Identify which cell holds the provided text, then report its [x, y] central coordinate. 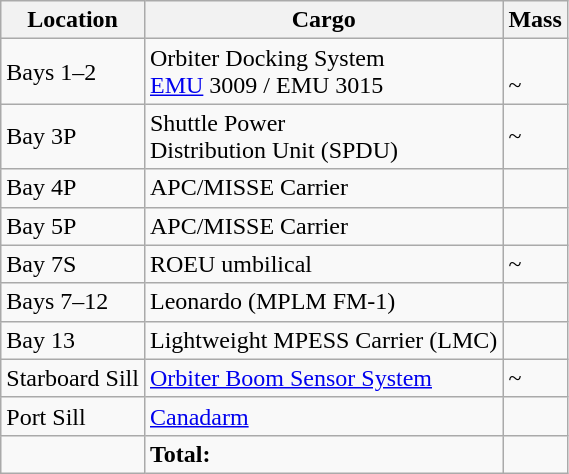
Bays 7–12 [73, 302]
Port Sill [73, 416]
Mass [535, 20]
Bay 13 [73, 340]
Orbiter Boom Sensor System [323, 378]
Lightweight MPESS Carrier (LMC) [323, 340]
Orbiter Docking System EMU 3009 / EMU 3015 [323, 72]
Bay 5P [73, 226]
Location [73, 20]
Shuttle Power Distribution Unit (SPDU) [323, 136]
ROEU umbilical [323, 264]
Total: [323, 454]
Bays 1–2 [73, 72]
Starboard Sill [73, 378]
Leonardo (MPLM FM-1) [323, 302]
Cargo [323, 20]
Canadarm [323, 416]
Bay 3P [73, 136]
Bay 4P [73, 188]
Bay 7S [73, 264]
